Capture the cell that displays the provided text and extract its (x, y) central coordinate. 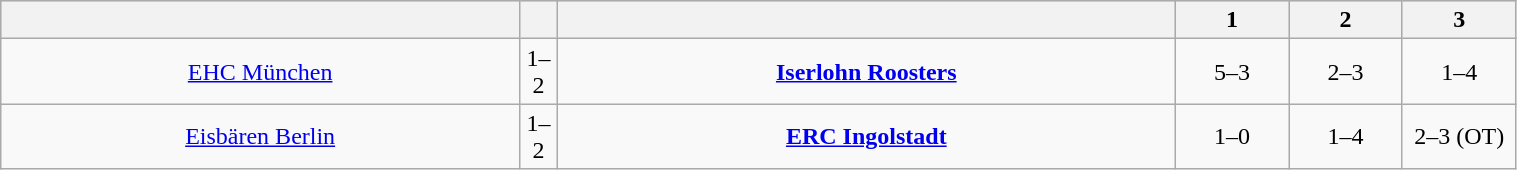
Eisbären Berlin (260, 136)
1–0 (1232, 136)
ERC Ingolstadt (866, 136)
3 (1459, 20)
1 (1232, 20)
2–3 (1346, 72)
Iserlohn Roosters (866, 72)
2 (1346, 20)
EHC München (260, 72)
2–3 (OT) (1459, 136)
5–3 (1232, 72)
